Capture the cell that displays the provided text and extract its [X, Y] central coordinate. 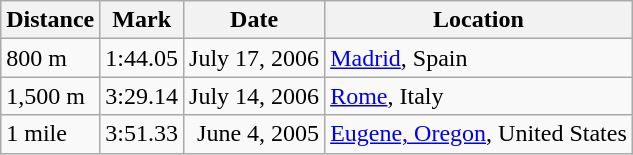
1 mile [50, 134]
June 4, 2005 [254, 134]
1:44.05 [142, 58]
1,500 m [50, 96]
July 17, 2006 [254, 58]
3:29.14 [142, 96]
800 m [50, 58]
Location [479, 20]
Madrid, Spain [479, 58]
July 14, 2006 [254, 96]
Rome, Italy [479, 96]
3:51.33 [142, 134]
Date [254, 20]
Eugene, Oregon, United States [479, 134]
Mark [142, 20]
Distance [50, 20]
